Identify which cell holds the provided text, then report its [X, Y] central coordinate. 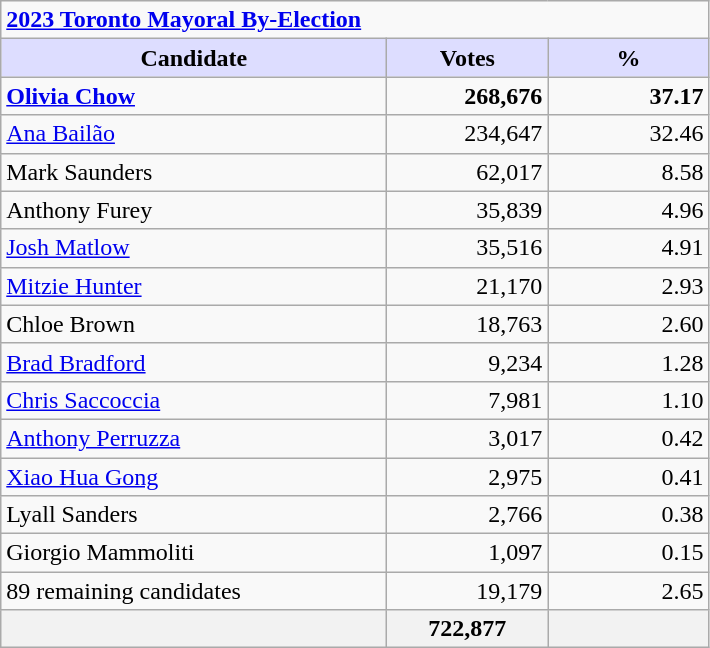
268,676 [468, 96]
Anthony Perruzza [194, 438]
2,975 [468, 477]
9,234 [468, 362]
Votes [468, 58]
Xiao Hua Gong [194, 477]
3,017 [468, 438]
Lyall Sanders [194, 515]
62,017 [468, 172]
2.65 [628, 591]
Brad Bradford [194, 362]
Anthony Furey [194, 210]
4.91 [628, 248]
2,766 [468, 515]
Mitzie Hunter [194, 286]
35,839 [468, 210]
7,981 [468, 400]
2.60 [628, 324]
722,877 [468, 629]
Chloe Brown [194, 324]
0.38 [628, 515]
0.15 [628, 553]
8.58 [628, 172]
Chris Saccoccia [194, 400]
1.10 [628, 400]
234,647 [468, 134]
Josh Matlow [194, 248]
89 remaining candidates [194, 591]
Olivia Chow [194, 96]
Giorgio Mammoliti [194, 553]
2.93 [628, 286]
Mark Saunders [194, 172]
18,763 [468, 324]
21,170 [468, 286]
1,097 [468, 553]
0.42 [628, 438]
Candidate [194, 58]
Ana Bailão [194, 134]
0.41 [628, 477]
37.17 [628, 96]
19,179 [468, 591]
4.96 [628, 210]
1.28 [628, 362]
2023 Toronto Mayoral By-Election [355, 20]
32.46 [628, 134]
35,516 [468, 248]
% [628, 58]
